From the cell containing the given text, extract its center point as (X, Y) coordinate. 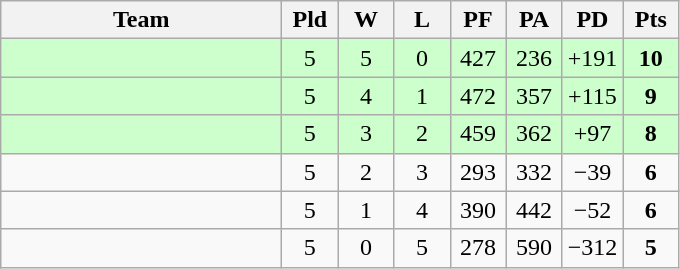
Pts (651, 20)
PA (534, 20)
10 (651, 58)
PD (592, 20)
+97 (592, 134)
Pld (310, 20)
W (366, 20)
+191 (592, 58)
9 (651, 96)
−52 (592, 210)
390 (478, 210)
Team (142, 20)
8 (651, 134)
362 (534, 134)
−312 (592, 248)
357 (534, 96)
−39 (592, 172)
PF (478, 20)
278 (478, 248)
459 (478, 134)
442 (534, 210)
+115 (592, 96)
427 (478, 58)
L (422, 20)
472 (478, 96)
332 (534, 172)
236 (534, 58)
590 (534, 248)
293 (478, 172)
